Identify which cell holds the provided text, then report its (X, Y) central coordinate. 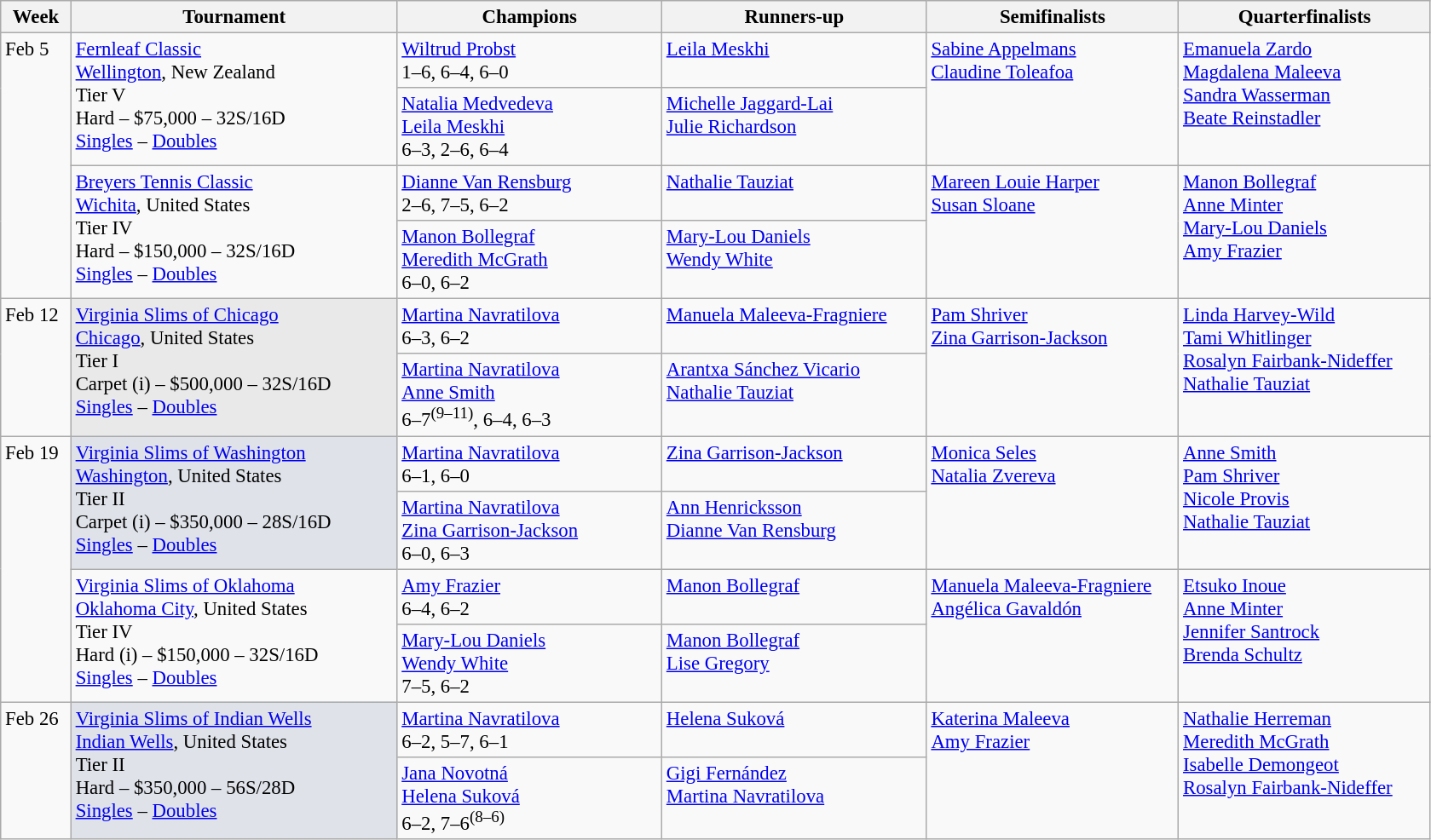
Champions (530, 17)
Wiltrud Probst1–6, 6–4, 6–0 (530, 61)
Quarterfinalists (1305, 17)
Martina Navratilova Zina Garrison-Jackson6–0, 6–3 (530, 530)
Feb 26 (36, 770)
Martina Navratilova Anne Smith6–7(9–11), 6–4, 6–3 (530, 395)
Breyers Tennis ClassicWichita, United StatesTier IV Hard – $150,000 – 32S/16DSingles – Doubles (234, 233)
Mary-Lou Daniels Wendy White7–5, 6–2 (530, 663)
Helena Suková (794, 729)
Mary-Lou Daniels Wendy White (794, 260)
Feb 19 (36, 569)
Martina Navratilova6–3, 6–2 (530, 327)
Feb 5 (36, 166)
Fernleaf ClassicWellington, New ZealandTier V Hard – $75,000 – 32S/16DSingles – Doubles (234, 100)
Anne Smith Pam Shriver Nicole Provis Nathalie Tauziat (1305, 503)
Katerina Maleeva Amy Frazier (1053, 770)
Natalia Medvedeva Leila Meskhi6–3, 2–6, 6–4 (530, 127)
Manon Bollegraf Meredith McGrath6–0, 6–2 (530, 260)
Manon Bollegraf Anne Minter Mary-Lou Daniels Amy Frazier (1305, 233)
Manon Bollegraf Lise Gregory (794, 663)
Martina Navratilova6–2, 5–7, 6–1 (530, 729)
Virginia Slims of OklahomaOklahoma City, United StatesTier IV Hard (i) – $150,000 – 32S/16DSingles – Doubles (234, 636)
Martina Navratilova6–1, 6–0 (530, 463)
Linda Harvey-Wild Tami Whitlinger Rosalyn Fairbank-Nideffer Nathalie Tauziat (1305, 368)
Sabine Appelmans Claudine Toleafoa (1053, 100)
Ann Henricksson Dianne Van Rensburg (794, 530)
Dianne Van Rensburg2–6, 7–5, 6–2 (530, 194)
Semifinalists (1053, 17)
Manuela Maleeva-Fragniere Angélica Gavaldón (1053, 636)
Emanuela Zardo Magdalena Maleeva Sandra Wasserman Beate Reinstadler (1305, 100)
Tournament (234, 17)
Amy Frazier6–4, 6–2 (530, 596)
Gigi Fernández Martina Navratilova (794, 798)
Etsuko Inoue Anne Minter Jennifer Santrock Brenda Schultz (1305, 636)
Nathalie Herreman Meredith McGrath Isabelle Demongeot Rosalyn Fairbank-Nideffer (1305, 770)
Monica Seles Natalia Zvereva (1053, 503)
Mareen Louie Harper Susan Sloane (1053, 233)
Michelle Jaggard-Lai Julie Richardson (794, 127)
Jana Novotná Helena Suková6–2, 7–6(8–6) (530, 798)
Nathalie Tauziat (794, 194)
Runners-up (794, 17)
Virginia Slims of WashingtonWashington, United StatesTier II Carpet (i) – $350,000 – 28S/16DSingles – Doubles (234, 503)
Pam Shriver Zina Garrison-Jackson (1053, 368)
Leila Meskhi (794, 61)
Virginia Slims of Indian Wells Indian Wells, United StatesTier II Hard – $350,000 – 56S/28DSingles – Doubles (234, 770)
Week (36, 17)
Virginia Slims of Chicago Chicago, United StatesTier I Carpet (i) – $500,000 – 32S/16D Singles – Doubles (234, 368)
Zina Garrison-Jackson (794, 463)
Feb 12 (36, 368)
Arantxa Sánchez Vicario Nathalie Tauziat (794, 395)
Manon Bollegraf (794, 596)
Manuela Maleeva-Fragniere (794, 327)
